Locate the cell with the specified text and output its (x, y) center coordinate. 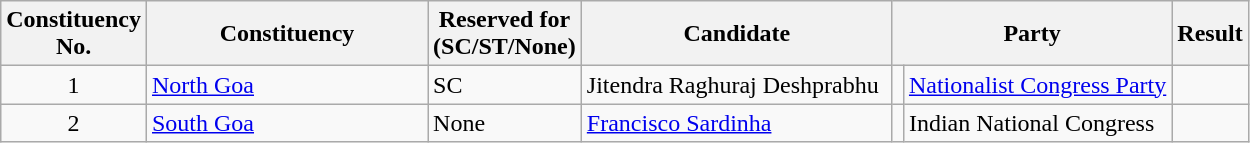
Result (1210, 34)
Party (1032, 34)
None (505, 123)
1 (74, 85)
Candidate (736, 34)
Indian National Congress (1037, 123)
Constituency (286, 34)
Constituency No. (74, 34)
SC (505, 85)
Jitendra Raghuraj Deshprabhu (736, 85)
Francisco Sardinha (736, 123)
2 (74, 123)
Reserved for(SC/ST/None) (505, 34)
North Goa (286, 85)
South Goa (286, 123)
Nationalist Congress Party (1037, 85)
